Pinpoint the cell where the given text exists, returning its [X, Y] midpoint coordinate. 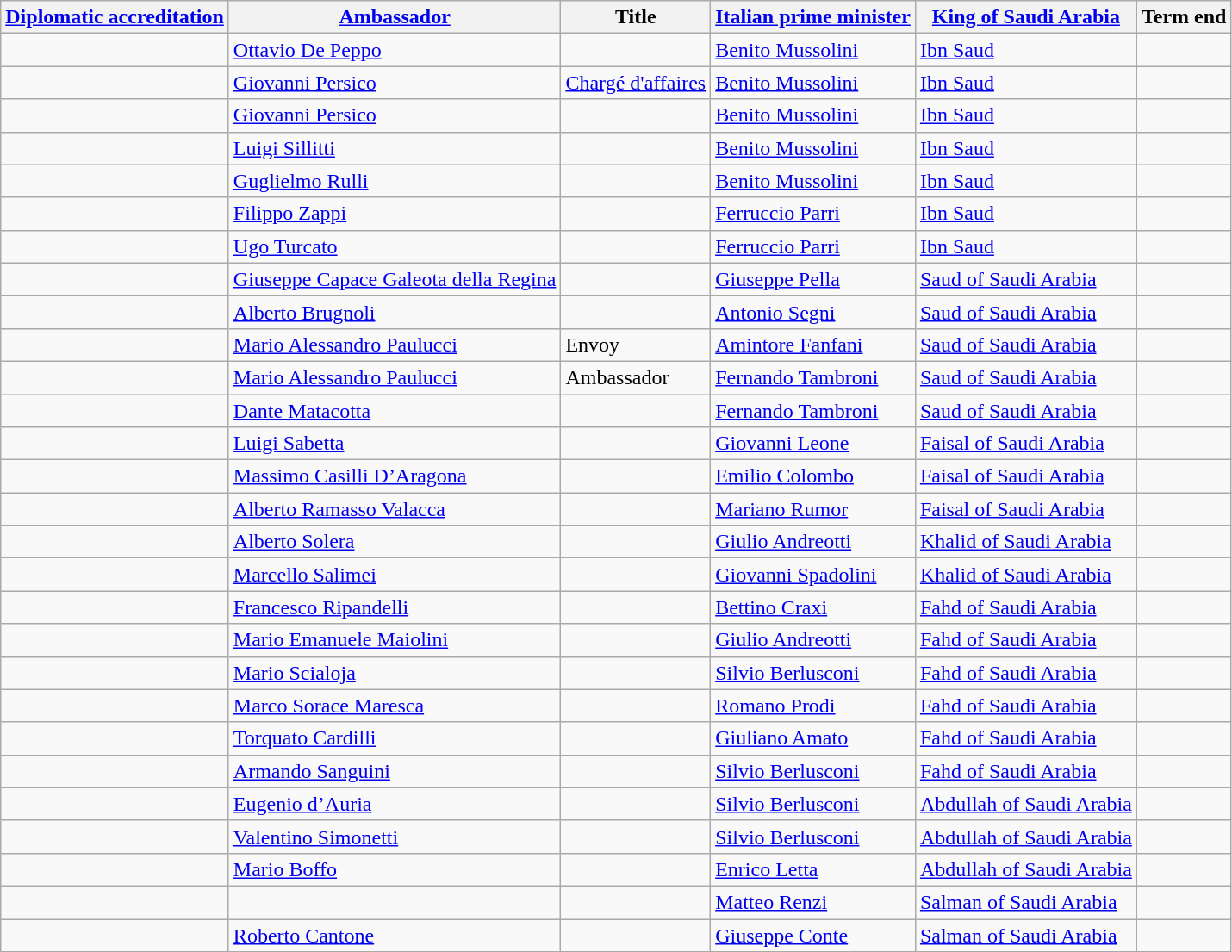
Emilio Colombo [813, 476]
Alberto Brugnoli [395, 312]
Giuseppe Conte [813, 935]
Francesco Ripandelli [395, 607]
Guglielmo Rulli [395, 181]
Torquato Cardilli [395, 738]
Armando Sanguini [395, 771]
Giovanni Spadolini [813, 575]
Luigi Sillitti [395, 148]
Ugo Turcato [395, 246]
Filippo Zappi [395, 214]
King of Saudi Arabia [1025, 17]
Bettino Craxi [813, 607]
Mario Boffo [395, 869]
Amintore Fanfani [813, 345]
Enrico Letta [813, 869]
Romano Prodi [813, 706]
Eugenio d’Auria [395, 804]
Envoy [636, 345]
Marco Sorace Maresca [395, 706]
Italian prime minister [813, 17]
Mariano Rumor [813, 509]
Luigi Sabetta [395, 444]
Giuliano Amato [813, 738]
Antonio Segni [813, 312]
Diplomatic accreditation [115, 17]
Dante Matacotta [395, 411]
Roberto Cantone [395, 935]
Matteo Renzi [813, 902]
Marcello Salimei [395, 575]
Massimo Casilli D’Aragona [395, 476]
Mario Scialoja [395, 673]
Giovanni Leone [813, 444]
Term end [1184, 17]
Ottavio De Peppo [395, 50]
Chargé d'affaires [636, 83]
Alberto Solera [395, 542]
Title [636, 17]
Giuseppe Pella [813, 279]
Valentino Simonetti [395, 837]
Giuseppe Capace Galeota della Regina [395, 279]
Mario Emanuele Maiolini [395, 640]
Alberto Ramasso Valacca [395, 509]
